Search for the cell housing the specified text and yield its (X, Y) center coordinate. 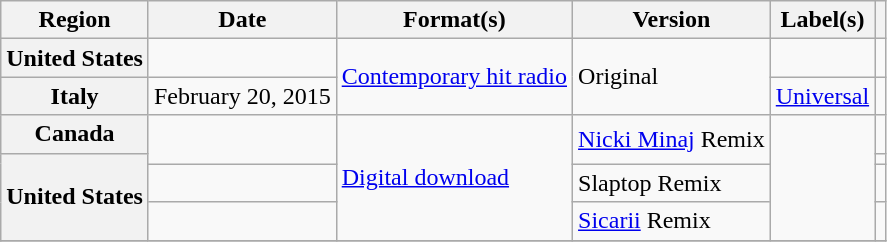
Italy (75, 96)
Date (242, 20)
Region (75, 20)
Label(s) (822, 20)
Nicki Minaj Remix (672, 140)
Slaptop Remix (672, 183)
Contemporary hit radio (454, 77)
Canada (75, 134)
Original (672, 77)
Universal (822, 96)
Format(s) (454, 20)
February 20, 2015 (242, 96)
Sicarii Remix (672, 221)
Version (672, 20)
Digital download (454, 178)
